For the text-containing cell, return its midpoint in (X, Y) coordinate format. 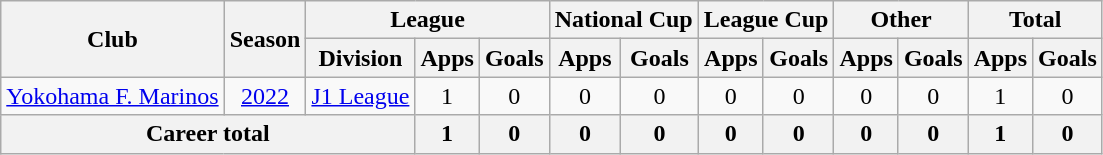
Other (901, 20)
League (428, 20)
League Cup (766, 20)
National Cup (624, 20)
Total (1035, 20)
Club (112, 39)
Yokohama F. Marinos (112, 96)
Career total (208, 134)
2022 (265, 96)
Season (265, 39)
Division (360, 58)
J1 League (360, 96)
